Find where the given text appears and provide that cell's center as (x, y) coordinate. 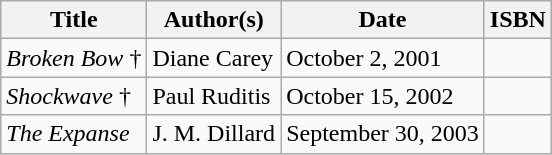
The Expanse (74, 134)
ISBN (518, 20)
September 30, 2003 (383, 134)
J. M. Dillard (214, 134)
October 2, 2001 (383, 58)
Author(s) (214, 20)
Broken Bow † (74, 58)
Date (383, 20)
Shockwave † (74, 96)
October 15, 2002 (383, 96)
Paul Ruditis (214, 96)
Diane Carey (214, 58)
Title (74, 20)
